Extract the (x, y) coordinate from the center of the cell holding the provided text.  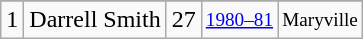
1980–81 (239, 20)
27 (184, 20)
Maryville (320, 20)
Darrell Smith (95, 20)
1 (12, 20)
